Output the [x, y] coordinate of the center of the cell containing the given text.  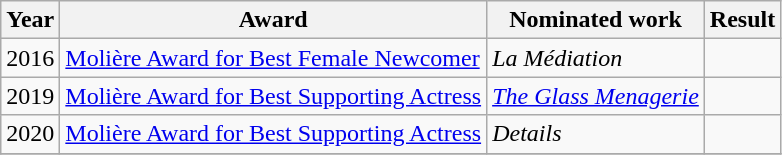
Details [596, 134]
Molière Award for Best Female Newcomer [274, 58]
The Glass Menagerie [596, 96]
Result [742, 20]
2020 [30, 134]
2016 [30, 58]
Year [30, 20]
2019 [30, 96]
Award [274, 20]
Nominated work [596, 20]
La Médiation [596, 58]
